Scan for the cell matching the given text and deliver its [x, y] coordinate at center. 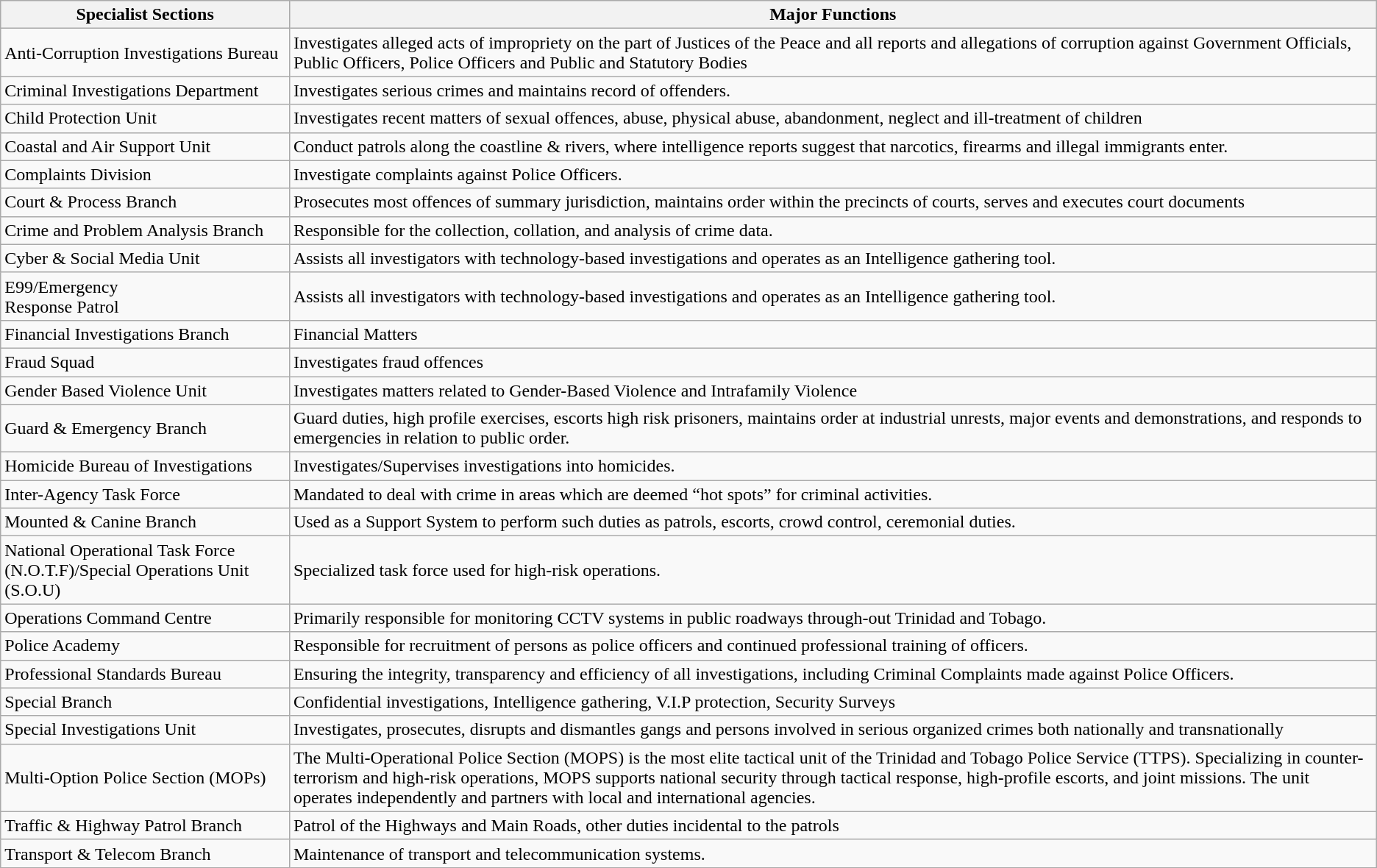
Financial Matters [833, 334]
Patrol of the Highways and Main Roads, other duties incidental to the patrols [833, 825]
Complaints Division [146, 174]
Gender Based Violence Unit [146, 391]
Criminal Investigations Department [146, 90]
Investigate complaints against Police Officers. [833, 174]
Mounted & Canine Branch [146, 522]
Specialist Sections [146, 15]
Primarily responsible for monitoring CCTV systems in public roadways through-out Trinidad and Tobago. [833, 618]
Homicide Bureau of Investigations [146, 466]
Conduct patrols along the coastline & rivers, where intelligence reports suggest that narcotics, firearms and illegal immigrants enter. [833, 146]
Special Investigations Unit [146, 730]
Confidential investigations, Intelligence gathering, V.I.P protection, Security Surveys [833, 702]
Transport & Telecom Branch [146, 853]
Inter-Agency Task Force [146, 494]
Police Academy [146, 646]
Investigates, prosecutes, disrupts and dismantles gangs and persons involved in serious organized crimes both nationally and transnationally [833, 730]
Traffic & Highway Patrol Branch [146, 825]
Financial Investigations Branch [146, 334]
Investigates recent matters of sexual offences, abuse, physical abuse, abandonment, neglect and ill-treatment of children [833, 118]
Investigates/Supervises investigations into homicides. [833, 466]
Ensuring the integrity, transparency and efficiency of all investigations, including Criminal Complaints made against Police Officers. [833, 674]
Maintenance of transport and telecommunication systems. [833, 853]
Crime and Problem Analysis Branch [146, 230]
Anti-Corruption Investigations Bureau [146, 53]
Guard & Emergency Branch [146, 428]
Cyber & Social Media Unit [146, 258]
Special Branch [146, 702]
Responsible for recruitment of persons as police officers and continued professional training of officers. [833, 646]
Fraud Squad [146, 362]
Professional Standards Bureau [146, 674]
Prosecutes most offences of summary jurisdiction, maintains order within the precincts of courts, serves and executes court documents [833, 202]
Investigates serious crimes and maintains record of offenders. [833, 90]
Investigates matters related to Gender-Based Violence and Intrafamily Violence [833, 391]
Multi-Option Police Section (MOPs) [146, 778]
Used as a Support System to perform such duties as patrols, escorts, crowd control, ceremonial duties. [833, 522]
Mandated to deal with crime in areas which are deemed “hot spots” for criminal activities. [833, 494]
E99/EmergencyResponse Patrol [146, 296]
Major Functions [833, 15]
Specialized task force used for high-risk operations. [833, 570]
Responsible for the collection, collation, and analysis of crime data. [833, 230]
Operations Command Centre [146, 618]
Investigates fraud offences [833, 362]
Coastal and Air Support Unit [146, 146]
National Operational Task Force (N.O.T.F)/Special Operations Unit (S.O.U) [146, 570]
Court & Process Branch [146, 202]
Child Protection Unit [146, 118]
